For the text-containing cell, return its midpoint in [X, Y] coordinate format. 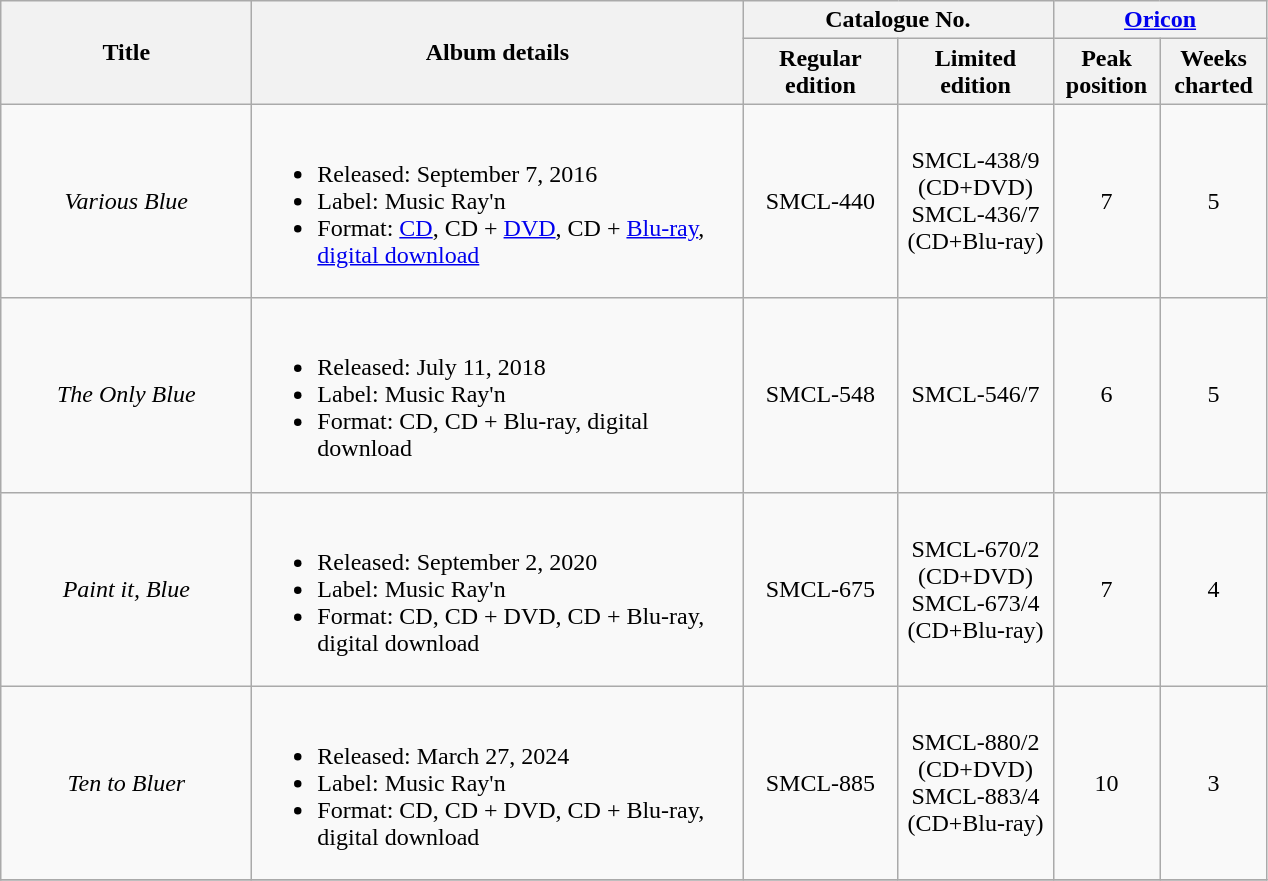
SMCL-546/7 [976, 395]
Ten to Bluer [126, 783]
SMCL-548 [820, 395]
SMCL-675 [820, 589]
6 [1106, 395]
Various Blue [126, 201]
Released: September 2, 2020Label: Music Ray'nFormat: CD, CD + DVD, CD + Blu-ray, digital download [498, 589]
The Only Blue [126, 395]
SMCL-880/2(CD+DVD)SMCL-883/4(CD+Blu-ray) [976, 783]
Released: March 27, 2024Label: Music Ray'nFormat: CD, CD + DVD, CD + Blu-ray, digital download [498, 783]
10 [1106, 783]
SMCL-438/9(CD+DVD)SMCL-436/7(CD+Blu-ray) [976, 201]
Released: July 11, 2018Label: Music Ray'nFormat: CD, CD + Blu-ray, digital download [498, 395]
4 [1214, 589]
Album details [498, 52]
Oricon [1160, 20]
Catalogue No. [898, 20]
3 [1214, 783]
Peakposition [1106, 72]
Regularedition [820, 72]
Paint it, Blue [126, 589]
SMCL-670/2(CD+DVD)SMCL-673/4(CD+Blu-ray) [976, 589]
Limitededition [976, 72]
SMCL-440 [820, 201]
Weekscharted [1214, 72]
Title [126, 52]
SMCL-885 [820, 783]
Released: September 7, 2016Label: Music Ray'nFormat: CD, CD + DVD, CD + Blu-ray, digital download [498, 201]
